Output the (X, Y) coordinate of the center of the cell containing the given text.  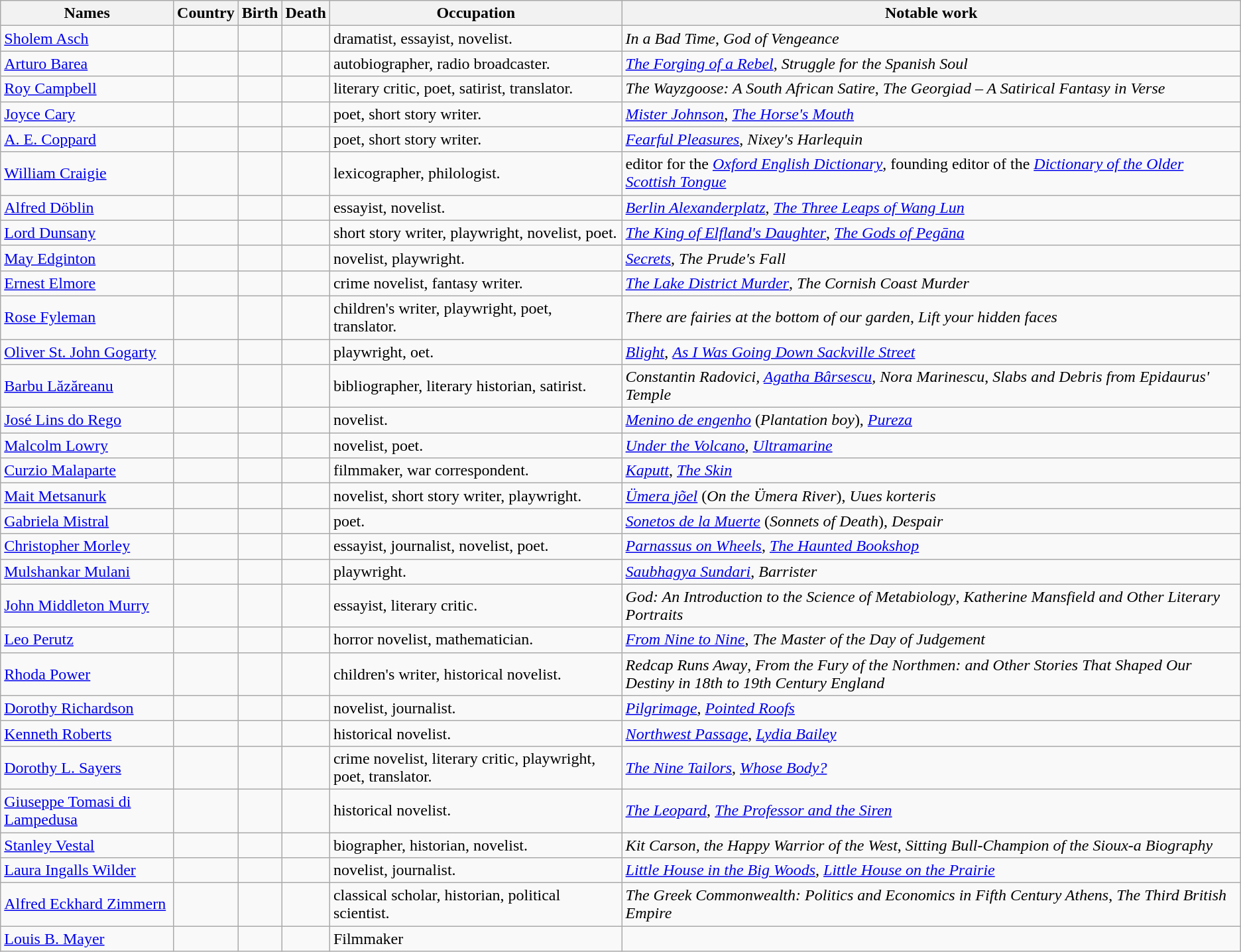
short story writer, playwright, novelist, poet. (476, 233)
Rhoda Power (88, 674)
The Lake District Murder, The Cornish Coast Murder (931, 283)
dramatist, essayist, novelist. (476, 38)
children's writer, historical novelist. (476, 674)
literary critic, poet, satirist, translator. (476, 89)
God: An Introduction to the Science of Metabiology, Katherine Mansfield and Other Literary Portraits (931, 606)
Kenneth Roberts (88, 733)
Arturo Barea (88, 64)
Notable work (931, 13)
Constantin Radovici, Agatha Bârsescu, Nora Marinescu, Slabs and Debris from Epidaurus' Temple (931, 386)
playwright, oet. (476, 352)
Ernest Elmore (88, 283)
Saubhagya Sundari, Barrister (931, 571)
John Middleton Murry (88, 606)
Alfred Eckhard Zimmern (88, 904)
biographer, historian, novelist. (476, 845)
poet. (476, 521)
Parnassus on Wheels, The Haunted Bookshop (931, 546)
Ümera jõel (On the Ümera River), Uues korteris (931, 496)
Sholem Asch (88, 38)
Menino de engenho (Plantation boy), Pureza (931, 420)
Rose Fyleman (88, 317)
essayist, literary critic. (476, 606)
José Lins do Rego (88, 420)
The King of Elfland's Daughter, The Gods of Pegāna (931, 233)
Gabriela Mistral (88, 521)
autobiographer, radio broadcaster. (476, 64)
Laura Ingalls Wilder (88, 870)
Oliver St. John Gogarty (88, 352)
editor for the Oxford English Dictionary, founding editor of the Dictionary of the Older Scottish Tongue (931, 174)
The Forging of a Rebel, Struggle for the Spanish Soul (931, 64)
Louis B. Mayer (88, 939)
Birth (260, 13)
A. E. Coppard (88, 139)
Leo Perutz (88, 640)
Pilgrimage, Pointed Roofs (931, 708)
Christopher Morley (88, 546)
crime novelist, literary critic, playwright, poet, translator. (476, 768)
novelist, short story writer, playwright. (476, 496)
bibliographer, literary historian, satirist. (476, 386)
Kaputt, The Skin (931, 471)
The Greek Commonwealth: Politics and Economics in Fifth Century Athens, The Third British Empire (931, 904)
Dorothy L. Sayers (88, 768)
Blight, As I Was Going Down Sackville Street (931, 352)
Mait Metsanurk (88, 496)
Country (206, 13)
Kit Carson, the Happy Warrior of the West, Sitting Bull-Champion of the Sioux-a Biography (931, 845)
Names (88, 13)
In a Bad Time, God of Vengeance (931, 38)
Joyce Cary (88, 114)
Occupation (476, 13)
lexicographer, philologist. (476, 174)
Lord Dunsany (88, 233)
filmmaker, war correspondent. (476, 471)
novelist, poet. (476, 446)
Filmmaker (476, 939)
children's writer, playwright, poet, translator. (476, 317)
Roy Campbell (88, 89)
Dorothy Richardson (88, 708)
Alfred Döblin (88, 208)
The Leopard, The Professor and the Siren (931, 810)
novelist. (476, 420)
Fearful Pleasures, Nixey's Harlequin (931, 139)
There are fairies at the bottom of our garden, Lift your hidden faces (931, 317)
The Wayzgoose: A South African Satire, The Georgiad – A Satirical Fantasy in Verse (931, 89)
Giuseppe Tomasi di Lampedusa (88, 810)
From Nine to Nine, The Master of the Day of Judgement (931, 640)
Redcap Runs Away, From the Fury of the Northmen: and Other Stories That Shaped Our Destiny in 18th to 19th Century England (931, 674)
Malcolm Lowry (88, 446)
Secrets, The Prude's Fall (931, 258)
horror novelist, mathematician. (476, 640)
Barbu Lăzăreanu (88, 386)
Under the Volcano, Ultramarine (931, 446)
Mulshankar Mulani (88, 571)
The Nine Tailors, Whose Body? (931, 768)
Stanley Vestal (88, 845)
Little House in the Big Woods, Little House on the Prairie (931, 870)
classical scholar, historian, political scientist. (476, 904)
Berlin Alexanderplatz, The Three Leaps of Wang Lun (931, 208)
May Edginton (88, 258)
novelist, playwright. (476, 258)
William Craigie (88, 174)
Curzio Malaparte (88, 471)
crime novelist, fantasy writer. (476, 283)
Death (306, 13)
essayist, novelist. (476, 208)
Northwest Passage, Lydia Bailey (931, 733)
Sonetos de la Muerte (Sonnets of Death), Despair (931, 521)
playwright. (476, 571)
essayist, journalist, novelist, poet. (476, 546)
Mister Johnson, The Horse's Mouth (931, 114)
